Provide the (x, y) coordinate of the cell's center where the given text is located.  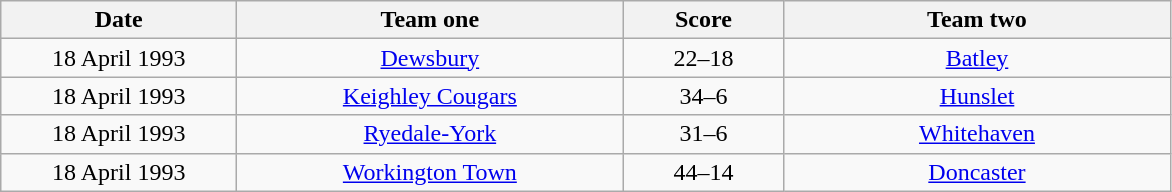
31–6 (704, 134)
34–6 (704, 96)
Team one (430, 20)
Ryedale-York (430, 134)
44–14 (704, 172)
Hunslet (977, 96)
Dewsbury (430, 58)
Keighley Cougars (430, 96)
Score (704, 20)
Batley (977, 58)
Date (119, 20)
Workington Town (430, 172)
Team two (977, 20)
22–18 (704, 58)
Whitehaven (977, 134)
Doncaster (977, 172)
